Output the (x, y) coordinate of the center of the cell containing the given text.  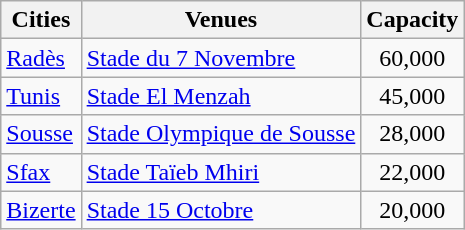
Radès (41, 58)
45,000 (412, 96)
22,000 (412, 172)
60,000 (412, 58)
28,000 (412, 134)
20,000 (412, 210)
Venues (221, 20)
Tunis (41, 96)
Sousse (41, 134)
Cities (41, 20)
Sfax (41, 172)
Stade Olympique de Sousse (221, 134)
Bizerte (41, 210)
Capacity (412, 20)
Stade du 7 Novembre (221, 58)
Stade 15 Octobre (221, 210)
Stade El Menzah (221, 96)
Stade Taïeb Mhiri (221, 172)
